Determine the (x, y) coordinate at the center of the cell enclosing the given text.  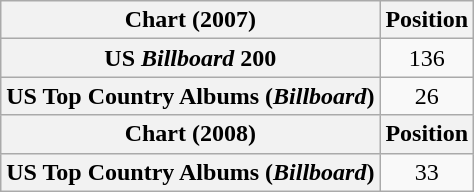
33 (427, 172)
26 (427, 96)
Chart (2007) (190, 20)
136 (427, 58)
Chart (2008) (190, 134)
US Billboard 200 (190, 58)
